Capture the cell that displays the provided text and extract its [x, y] central coordinate. 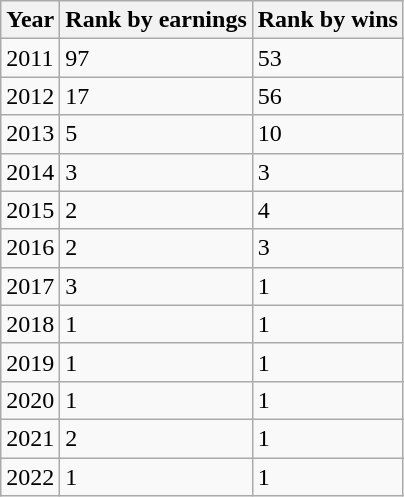
2013 [30, 134]
Rank by wins [328, 20]
2011 [30, 58]
Year [30, 20]
10 [328, 134]
2022 [30, 477]
2021 [30, 438]
4 [328, 210]
Rank by earnings [156, 20]
2015 [30, 210]
97 [156, 58]
2018 [30, 324]
2019 [30, 362]
56 [328, 96]
17 [156, 96]
2016 [30, 248]
5 [156, 134]
2020 [30, 400]
53 [328, 58]
2017 [30, 286]
2014 [30, 172]
2012 [30, 96]
